From the cell containing the given text, extract its center point as (x, y) coordinate. 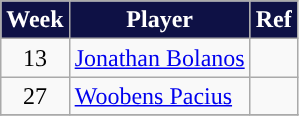
13 (35, 58)
Player (160, 20)
Woobens Pacius (160, 96)
Jonathan Bolanos (160, 58)
Week (35, 20)
27 (35, 96)
Ref (274, 20)
